Return [x, y] of the center of cell containing provided text 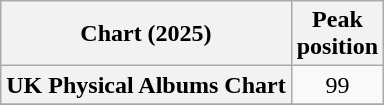
Chart (2025) [146, 34]
99 [337, 85]
Peakposition [337, 34]
UK Physical Albums Chart [146, 85]
